Locate the cell with the specified text and output its (X, Y) center coordinate. 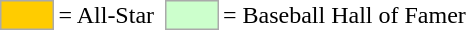
= All-Star (106, 15)
